Locate the cell with the specified text and output its [x, y] center coordinate. 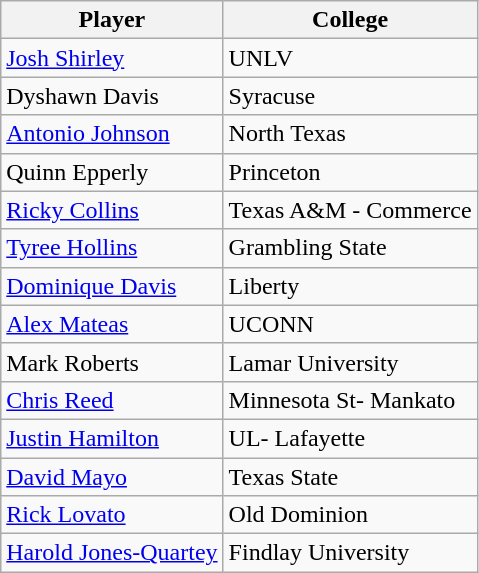
Dyshawn Davis [112, 96]
Texas A&M - Commerce [350, 210]
UL- Lafayette [350, 438]
Chris Reed [112, 400]
Mark Roberts [112, 362]
Alex Mateas [112, 324]
Harold Jones-Quartey [112, 553]
Dominique Davis [112, 286]
Syracuse [350, 96]
Lamar University [350, 362]
Antonio Johnson [112, 134]
Old Dominion [350, 515]
College [350, 20]
Findlay University [350, 553]
Grambling State [350, 248]
Rick Lovato [112, 515]
UCONN [350, 324]
Tyree Hollins [112, 248]
Justin Hamilton [112, 438]
Princeton [350, 172]
Liberty [350, 286]
Ricky Collins [112, 210]
UNLV [350, 58]
Minnesota St- Mankato [350, 400]
Player [112, 20]
David Mayo [112, 477]
Josh Shirley [112, 58]
North Texas [350, 134]
Texas State [350, 477]
Quinn Epperly [112, 172]
